Search for the cell housing the specified text and yield its [X, Y] center coordinate. 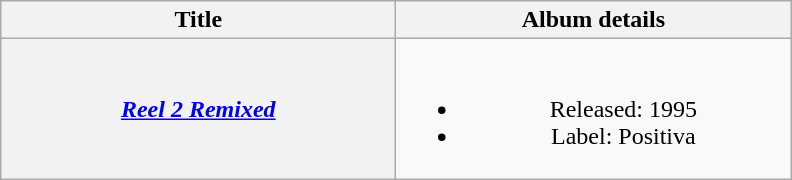
Title [198, 20]
Released: 1995Label: Positiva [594, 109]
Album details [594, 20]
Reel 2 Remixed [198, 109]
